Determine the [x, y] coordinate at the center of the cell enclosing the given text.  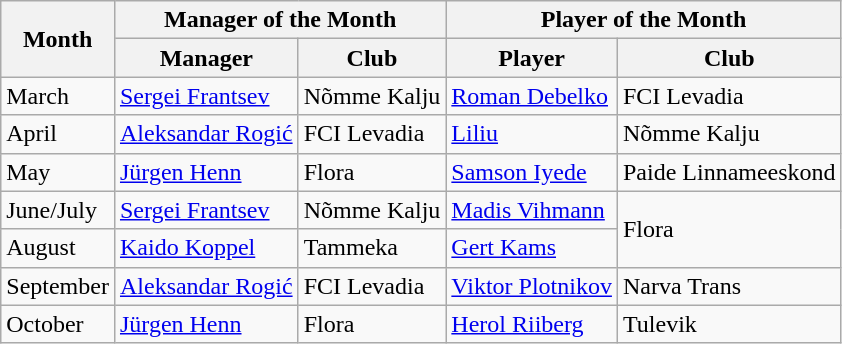
Kaido Koppel [206, 248]
Samson Iyede [532, 172]
Liliu [532, 134]
Manager of the Month [280, 20]
May [58, 172]
August [58, 248]
Player [532, 58]
Gert Kams [532, 248]
Tulevik [729, 324]
Paide Linnameeskond [729, 172]
June/July [58, 210]
Narva Trans [729, 286]
Month [58, 39]
September [58, 286]
Madis Vihmann [532, 210]
Viktor Plotnikov [532, 286]
Herol Riiberg [532, 324]
Manager [206, 58]
April [58, 134]
March [58, 96]
October [58, 324]
Tammeka [372, 248]
Player of the Month [644, 20]
Roman Debelko [532, 96]
